For the text-containing cell, return its midpoint in [x, y] coordinate format. 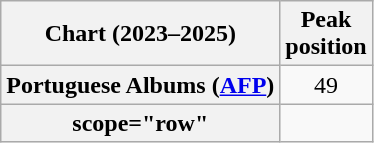
49 [326, 85]
scope="row" [140, 123]
Peakposition [326, 34]
Chart (2023–2025) [140, 34]
Portuguese Albums (AFP) [140, 85]
